Provide the [X, Y] coordinate of the cell's center where the given text is located.  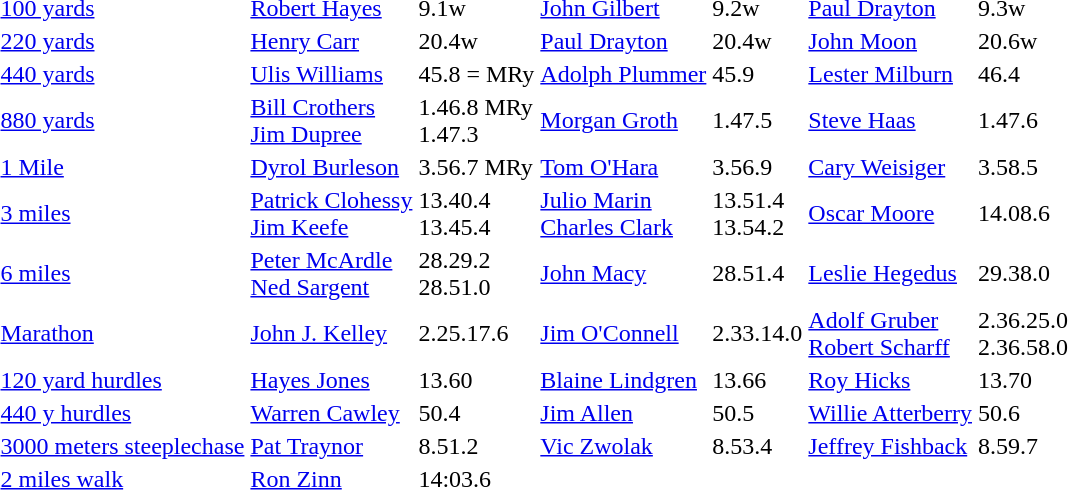
28.51.4 [758, 274]
13.60 [476, 380]
45.8 = MRy [476, 74]
Oscar Moore [890, 214]
John Moon [890, 41]
Adolph Plummer [624, 74]
2.33.14.0 [758, 334]
Peter McArdle Ned Sargent [332, 274]
45.9 [758, 74]
3.56.7 MRy [476, 167]
Julio Marin Charles Clark [624, 214]
Cary Weisiger [890, 167]
3.56.9 [758, 167]
Henry Carr [332, 41]
8.53.4 [758, 446]
Willie Atterberry [890, 413]
Ulis Williams [332, 74]
Jeffrey Fishback [890, 446]
Morgan Groth [624, 120]
Adolf Gruber Robert Scharff [890, 334]
Hayes Jones [332, 380]
1.47.5 [758, 120]
Bill Crothers Jim Dupree [332, 120]
Jim O'Connell [624, 334]
50.4 [476, 413]
Lester Milburn [890, 74]
Blaine Lindgren [624, 380]
John Macy [624, 274]
13.51.413.54.2 [758, 214]
Patrick Clohessy Jim Keefe [332, 214]
Vic Zwolak [624, 446]
13.66 [758, 380]
Paul Drayton [624, 41]
Pat Traynor [332, 446]
Leslie Hegedus [890, 274]
Warren Cawley [332, 413]
Tom O'Hara [624, 167]
Dyrol Burleson [332, 167]
Roy Hicks [890, 380]
2.25.17.6 [476, 334]
Jim Allen [624, 413]
John J. Kelley [332, 334]
50.5 [758, 413]
Steve Haas [890, 120]
28.29.228.51.0 [476, 274]
1.46.8 MRy1.47.3 [476, 120]
13.40.413.45.4 [476, 214]
8.51.2 [476, 446]
